Identify which cell holds the provided text, then report its [x, y] central coordinate. 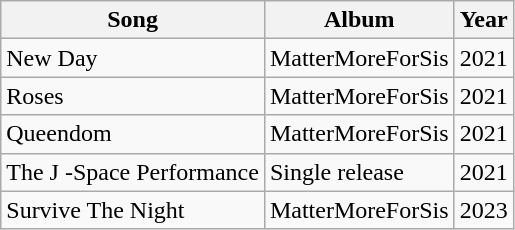
2023 [484, 210]
Album [359, 20]
Survive The Night [133, 210]
Song [133, 20]
Roses [133, 96]
Single release [359, 172]
The J -Space Performance [133, 172]
Year [484, 20]
New Day [133, 58]
Queendom [133, 134]
